Locate the cell with the specified text and output its (X, Y) center coordinate. 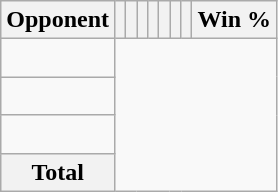
Total (58, 172)
Opponent (58, 20)
Win % (234, 20)
